Return the (x, y) coordinate for the center point of the cell that contains the specified text.  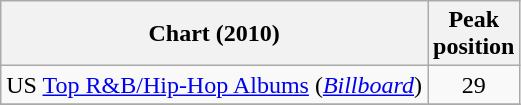
Peakposition (474, 34)
Chart (2010) (214, 34)
US Top R&B/Hip-Hop Albums (Billboard) (214, 85)
29 (474, 85)
